Capture the cell that displays the provided text and extract its [x, y] central coordinate. 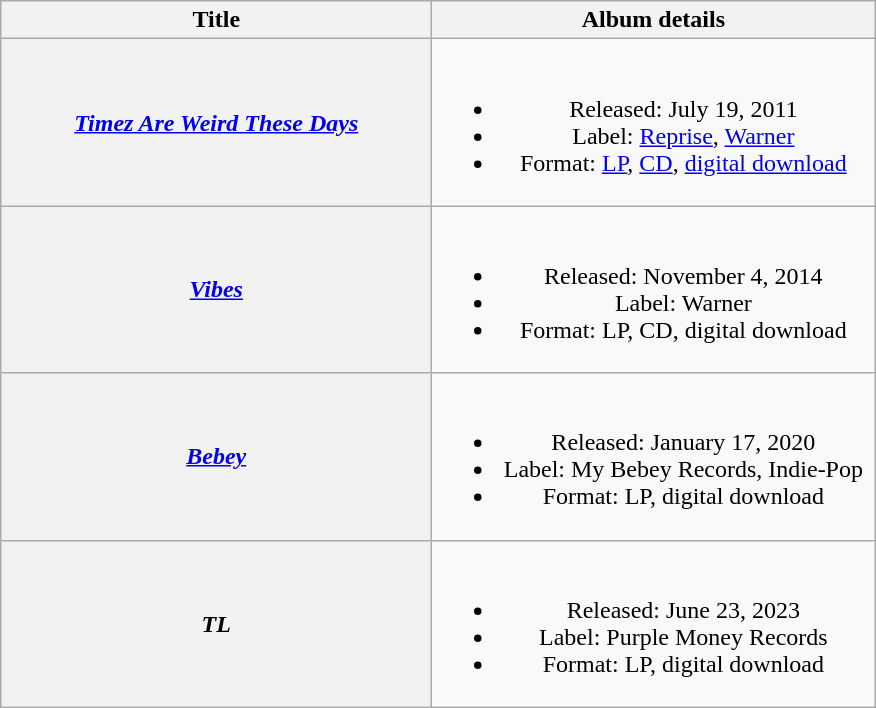
Released: July 19, 2011Label: Reprise, WarnerFormat: LP, CD, digital download [654, 122]
Timez Are Weird These Days [216, 122]
Title [216, 20]
Vibes [216, 290]
Released: June 23, 2023Label: Purple Money RecordsFormat: LP, digital download [654, 624]
TL [216, 624]
Released: January 17, 2020Label: My Bebey Records, Indie-PopFormat: LP, digital download [654, 456]
Released: November 4, 2014Label: WarnerFormat: LP, CD, digital download [654, 290]
Album details [654, 20]
Bebey [216, 456]
